Search for the cell housing the specified text and yield its [x, y] center coordinate. 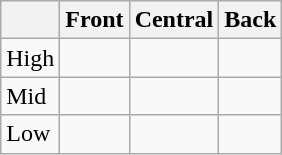
Central [174, 20]
Back [250, 20]
High [30, 58]
Mid [30, 96]
Low [30, 134]
Front [94, 20]
